Detect which cell encompasses the target text, then output its [X, Y] center coordinate. 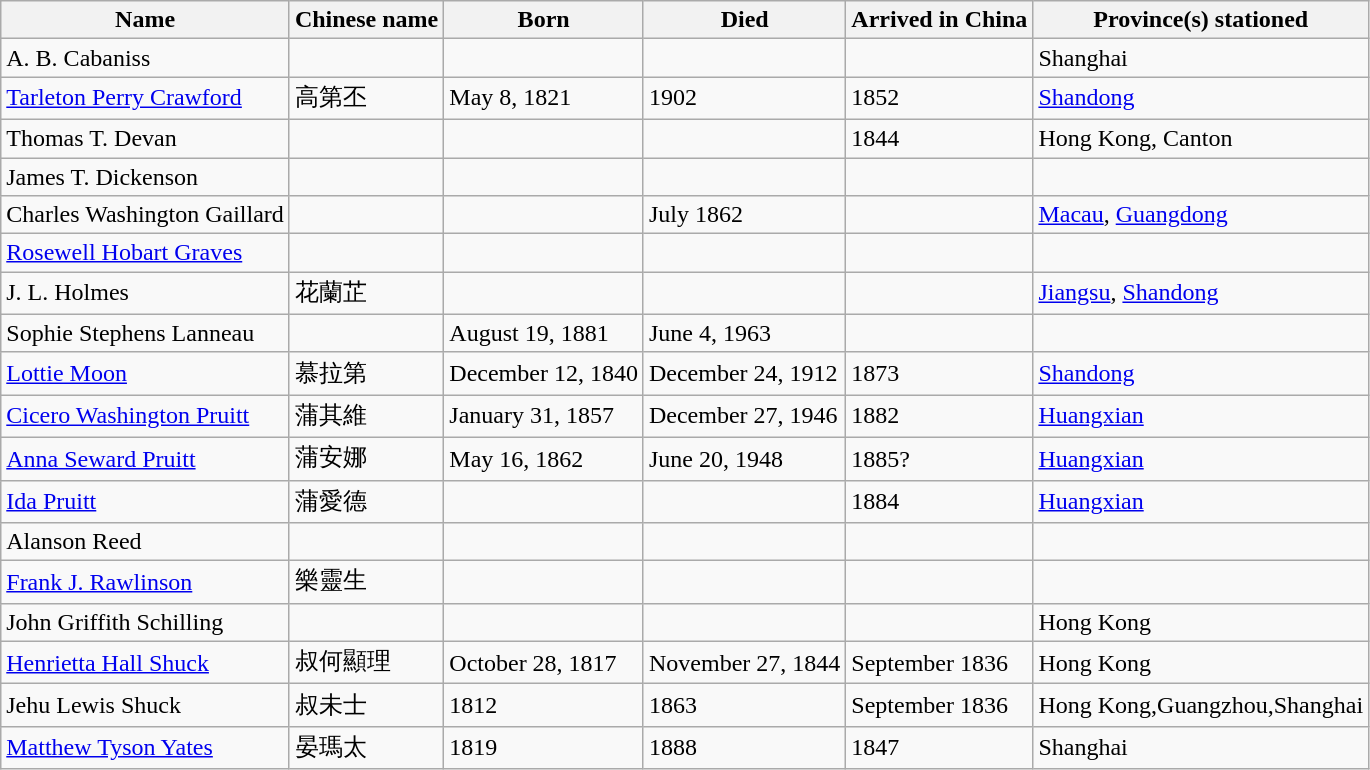
Henrietta Hall Shuck [146, 662]
1863 [744, 706]
Charles Washington Gaillard [146, 215]
晏瑪太 [366, 748]
1844 [940, 138]
花蘭芷 [366, 294]
December 24, 1912 [744, 374]
Sophie Stephens Lanneau [146, 333]
1902 [744, 98]
June 20, 1948 [744, 458]
Jehu Lewis Shuck [146, 706]
Tarleton Perry Crawford [146, 98]
July 1862 [744, 215]
Born [544, 20]
A. B. Cabaniss [146, 58]
蒲愛德 [366, 502]
Thomas T. Devan [146, 138]
1852 [940, 98]
Hong Kong,Guangzhou,Shanghai [1201, 706]
J. L. Holmes [146, 294]
1888 [744, 748]
1819 [544, 748]
October 28, 1817 [544, 662]
James T. Dickenson [146, 177]
叔何顯理 [366, 662]
1873 [940, 374]
Rosewell Hobart Graves [146, 253]
January 31, 1857 [544, 416]
December 12, 1840 [544, 374]
Anna Seward Pruitt [146, 458]
高第丕 [366, 98]
Jiangsu, Shandong [1201, 294]
August 19, 1881 [544, 333]
1812 [544, 706]
Macau, Guangdong [1201, 215]
Chinese name [366, 20]
1847 [940, 748]
Hong Kong, Canton [1201, 138]
蒲安娜 [366, 458]
Matthew Tyson Yates [146, 748]
1885? [940, 458]
叔未士 [366, 706]
Frank J. Rawlinson [146, 582]
November 27, 1844 [744, 662]
John Griffith Schilling [146, 622]
May 16, 1862 [544, 458]
1882 [940, 416]
Lottie Moon [146, 374]
Cicero Washington Pruitt [146, 416]
Alanson Reed [146, 542]
May 8, 1821 [544, 98]
December 27, 1946 [744, 416]
Province(s) stationed [1201, 20]
1884 [940, 502]
蒲其維 [366, 416]
Arrived in China [940, 20]
Ida Pruitt [146, 502]
June 4, 1963 [744, 333]
樂靈生 [366, 582]
Died [744, 20]
慕拉第 [366, 374]
Name [146, 20]
